Return (X, Y) of the center of cell containing provided text 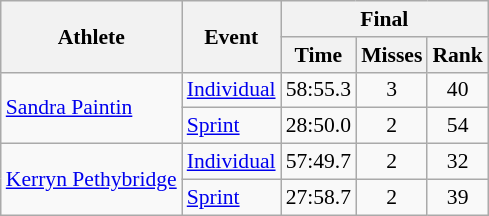
32 (458, 162)
57:49.7 (318, 162)
Misses (392, 55)
Final (384, 19)
3 (392, 90)
Kerryn Pethybridge (92, 180)
Event (232, 36)
28:50.0 (318, 126)
Time (318, 55)
40 (458, 90)
39 (458, 197)
54 (458, 126)
Rank (458, 55)
58:55.3 (318, 90)
Sandra Paintin (92, 108)
Athlete (92, 36)
27:58.7 (318, 197)
